Extract the (x, y) coordinate from the center of the cell holding the provided text.  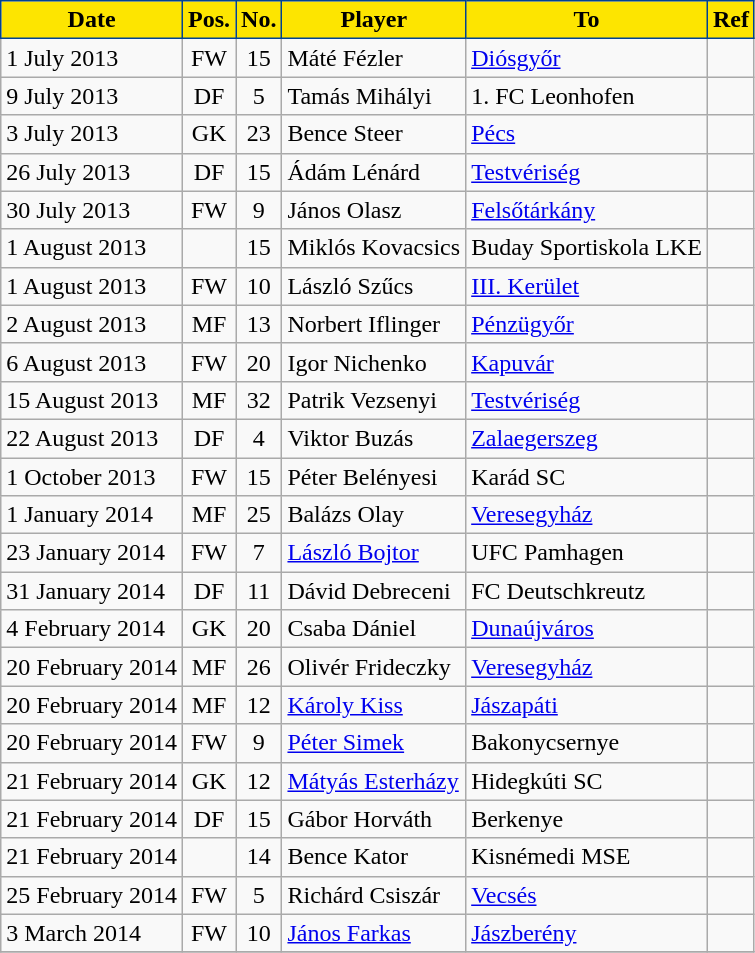
26 (259, 667)
11 (259, 591)
14 (259, 857)
Kisnémedi MSE (587, 857)
Balázs Olay (374, 515)
6 August 2013 (92, 362)
23 (259, 134)
III. Kerület (587, 286)
Ádám Lénárd (374, 172)
Viktor Buzás (374, 438)
Bence Kator (374, 857)
32 (259, 400)
No. (259, 20)
25 February 2014 (92, 895)
1 January 2014 (92, 515)
Ref (730, 20)
Jászapáti (587, 705)
23 January 2014 (92, 553)
30 July 2013 (92, 210)
Igor Nichenko (374, 362)
9 July 2013 (92, 96)
UFC Pamhagen (587, 553)
Berkenye (587, 819)
László Szűcs (374, 286)
Buday Sportiskola LKE (587, 248)
Pos. (208, 20)
Dávid Debreceni (374, 591)
Károly Kiss (374, 705)
4 (259, 438)
To (587, 20)
János Olasz (374, 210)
Tamás Mihályi (374, 96)
Hidegkúti SC (587, 781)
László Bojtor (374, 553)
Pécs (587, 134)
1. FC Leonhofen (587, 96)
János Farkas (374, 933)
1 October 2013 (92, 477)
Dunaújváros (587, 629)
Gábor Horváth (374, 819)
FC Deutschkreutz (587, 591)
Csaba Dániel (374, 629)
Péter Belényesi (374, 477)
Máté Fézler (374, 58)
Diósgyőr (587, 58)
Felsőtárkány (587, 210)
Norbert Iflinger (374, 324)
13 (259, 324)
15 August 2013 (92, 400)
31 January 2014 (92, 591)
26 July 2013 (92, 172)
Olivér Frideczky (374, 667)
4 February 2014 (92, 629)
Richárd Csiszár (374, 895)
Miklós Kovacsics (374, 248)
Vecsés (587, 895)
Bence Steer (374, 134)
25 (259, 515)
Karád SC (587, 477)
Bakonycsernye (587, 743)
3 July 2013 (92, 134)
22 August 2013 (92, 438)
Jászberény (587, 933)
1 July 2013 (92, 58)
Patrik Vezsenyi (374, 400)
Mátyás Esterházy (374, 781)
3 March 2014 (92, 933)
Pénzügyőr (587, 324)
2 August 2013 (92, 324)
Kapuvár (587, 362)
Péter Simek (374, 743)
Zalaegerszeg (587, 438)
Date (92, 20)
7 (259, 553)
Player (374, 20)
